Identify which cell holds the provided text, then report its [x, y] central coordinate. 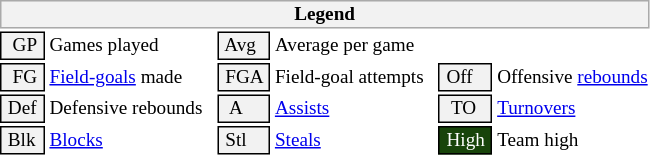
FG [22, 77]
TO [466, 108]
Def [22, 108]
Turnovers [573, 108]
Stl [244, 140]
Legend [324, 14]
Steals [354, 140]
Blocks [131, 140]
Games played [131, 46]
Avg [244, 46]
GP [22, 46]
Defensive rebounds [131, 108]
Blk [22, 140]
Assists [354, 108]
Field-goals made [131, 77]
FGA [244, 77]
Off [466, 77]
Offensive rebounds [573, 77]
Average per game [354, 46]
High [466, 140]
A [244, 108]
Team high [573, 140]
Field-goal attempts [354, 77]
